From the cell containing the given text, extract its center point as (x, y) coordinate. 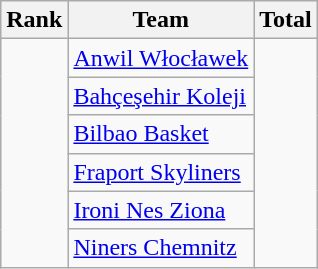
Niners Chemnitz (161, 248)
Anwil Włocławek (161, 58)
Team (161, 20)
Bilbao Basket (161, 134)
Bahçeşehir Koleji (161, 96)
Ironi Nes Ziona (161, 210)
Total (286, 20)
Fraport Skyliners (161, 172)
Rank (34, 20)
